From the cell containing the given text, extract its center point as [x, y] coordinate. 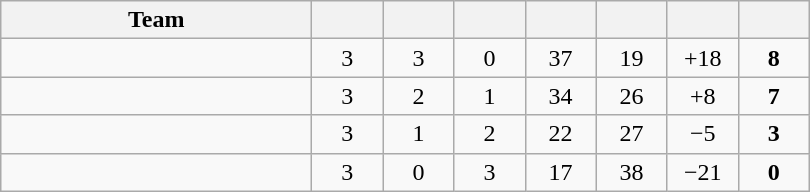
7 [774, 96]
22 [560, 134]
38 [632, 172]
19 [632, 58]
37 [560, 58]
27 [632, 134]
+8 [702, 96]
26 [632, 96]
+18 [702, 58]
8 [774, 58]
17 [560, 172]
−5 [702, 134]
−21 [702, 172]
34 [560, 96]
Team [156, 20]
